Output the [x, y] coordinate of the center of the cell containing the given text.  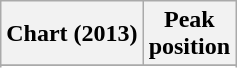
Chart (2013) [72, 34]
Peakposition [189, 34]
